From the cell containing the given text, extract its center point as (X, Y) coordinate. 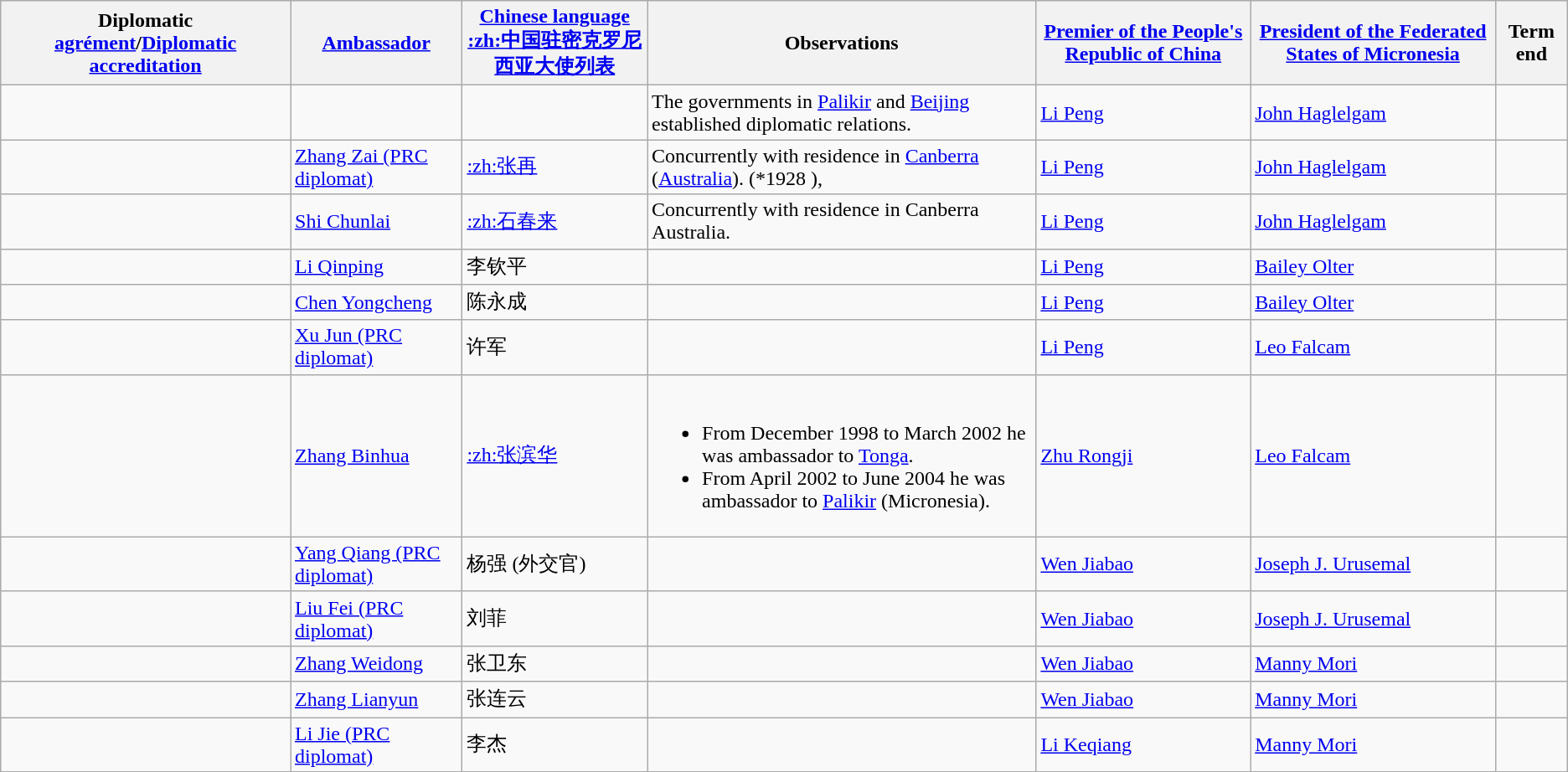
:zh:张再 (554, 167)
Zhang Weidong (375, 663)
:zh:张滨华 (554, 455)
Zhu Rongji (1143, 455)
Li Qinping (375, 266)
张连云 (554, 700)
Ambassador (375, 44)
Diplomatic agrément/Diplomatic accreditation (146, 44)
Li Jie (PRC diplomat) (375, 744)
许军 (554, 347)
李杰 (554, 744)
Xu Jun (PRC diplomat) (375, 347)
陈永成 (554, 303)
Chen Yongcheng (375, 303)
杨强 (外交官) (554, 564)
Term end (1531, 44)
Concurrently with residence in Canberra Australia. (842, 221)
President of the Federated States of Micronesia (1374, 44)
张卫东 (554, 663)
Chinese language:zh:中国驻密克罗尼西亚大使列表 (554, 44)
Shi Chunlai (375, 221)
Zhang Lianyun (375, 700)
:zh:石春来 (554, 221)
The governments in Palikir and Beijing established diplomatic relations. (842, 112)
Observations (842, 44)
Premier of the People's Republic of China (1143, 44)
Zhang Zai (PRC diplomat) (375, 167)
刘菲 (554, 618)
李钦平 (554, 266)
Concurrently with residence in Canberra (Australia). (*1928 ), (842, 167)
Li Keqiang (1143, 744)
Liu Fei (PRC diplomat) (375, 618)
Yang Qiang (PRC diplomat) (375, 564)
Zhang Binhua (375, 455)
From December 1998 to March 2002 he was ambassador to Tonga.From April 2002 to June 2004 he was ambassador to Palikir (Micronesia). (842, 455)
